Find where the given text appears and provide that cell's center as [x, y] coordinate. 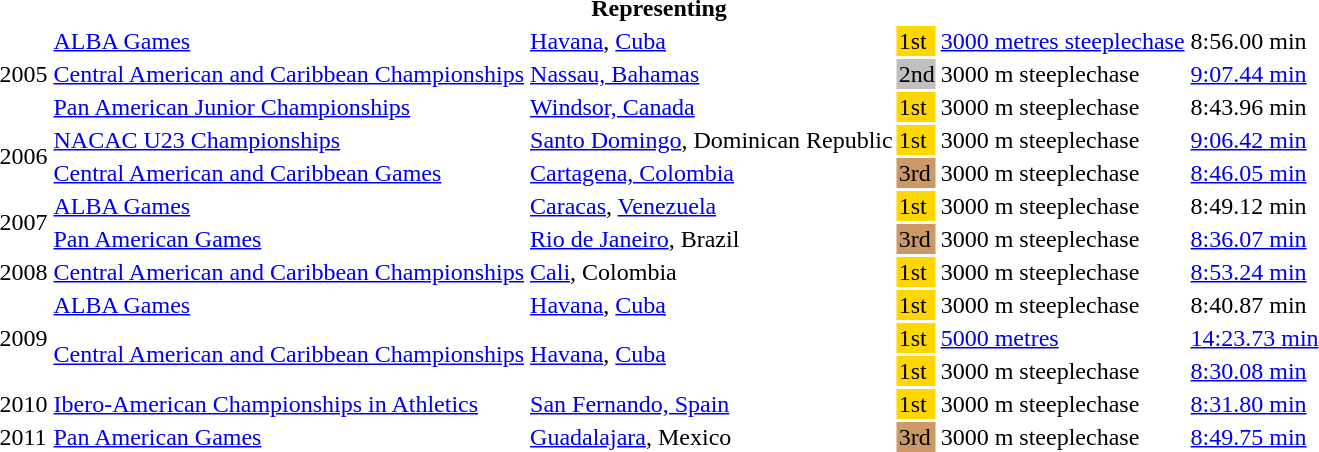
Santo Domingo, Dominican Republic [712, 140]
Caracas, Venezuela [712, 206]
Rio de Janeiro, Brazil [712, 239]
Cartagena, Colombia [712, 173]
Central American and Caribbean Games [289, 173]
Ibero-American Championships in Athletics [289, 404]
Guadalajara, Mexico [712, 437]
2nd [916, 74]
Nassau, Bahamas [712, 74]
Cali, Colombia [712, 272]
San Fernando, Spain [712, 404]
NACAC U23 Championships [289, 140]
3000 metres steeplechase [1062, 41]
Windsor, Canada [712, 107]
Pan American Junior Championships [289, 107]
5000 metres [1062, 338]
